Detect which cell encompasses the target text, then output its [x, y] center coordinate. 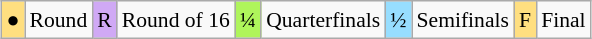
Quarterfinals [323, 20]
● [12, 20]
R [104, 20]
Round of 16 [176, 20]
¼ [248, 20]
Semifinals [463, 20]
½ [398, 20]
F [525, 20]
Round [59, 20]
Final [564, 20]
